From the cell containing the given text, extract its center point as [X, Y] coordinate. 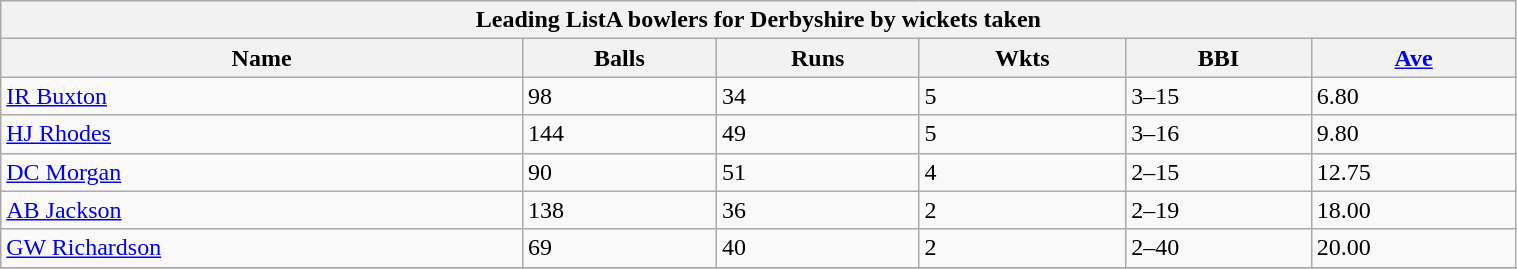
40 [818, 248]
49 [818, 134]
36 [818, 210]
GW Richardson [262, 248]
51 [818, 172]
90 [619, 172]
HJ Rhodes [262, 134]
4 [1022, 172]
Balls [619, 58]
3–15 [1219, 96]
DC Morgan [262, 172]
98 [619, 96]
2–15 [1219, 172]
9.80 [1414, 134]
3–16 [1219, 134]
138 [619, 210]
12.75 [1414, 172]
Wkts [1022, 58]
Name [262, 58]
AB Jackson [262, 210]
2–40 [1219, 248]
BBI [1219, 58]
2–19 [1219, 210]
Ave [1414, 58]
69 [619, 248]
144 [619, 134]
20.00 [1414, 248]
Runs [818, 58]
Leading ListA bowlers for Derbyshire by wickets taken [758, 20]
6.80 [1414, 96]
18.00 [1414, 210]
IR Buxton [262, 96]
34 [818, 96]
